For the text-containing cell, return its midpoint in [x, y] coordinate format. 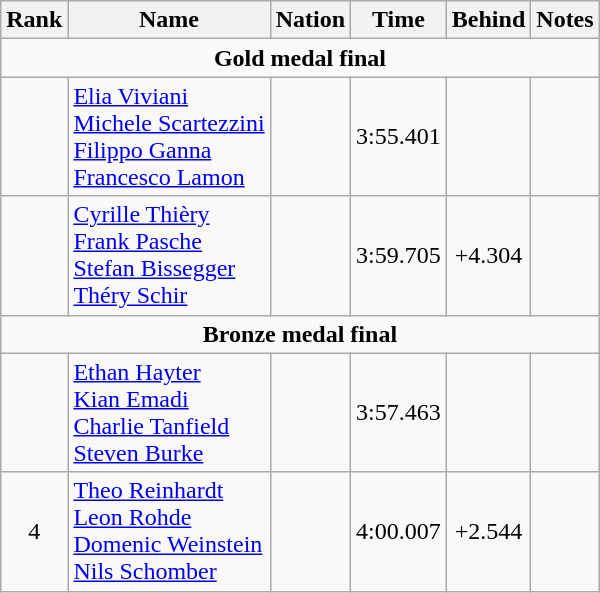
Ethan HayterKian EmadiCharlie TanfieldSteven Burke [169, 412]
Cyrille ThièryFrank PascheStefan BisseggerThéry Schir [169, 256]
3:55.401 [399, 136]
3:59.705 [399, 256]
+4.304 [488, 256]
Elia VivianiMichele ScartezziniFilippo GannaFrancesco Lamon [169, 136]
4:00.007 [399, 532]
Rank [34, 20]
+2.544 [488, 532]
Behind [488, 20]
Time [399, 20]
Notes [565, 20]
Name [169, 20]
Nation [310, 20]
Bronze medal final [300, 334]
4 [34, 532]
Gold medal final [300, 58]
Theo ReinhardtLeon RohdeDomenic WeinsteinNils Schomber [169, 532]
3:57.463 [399, 412]
